Extract the [x, y] coordinate from the center of the cell holding the provided text.  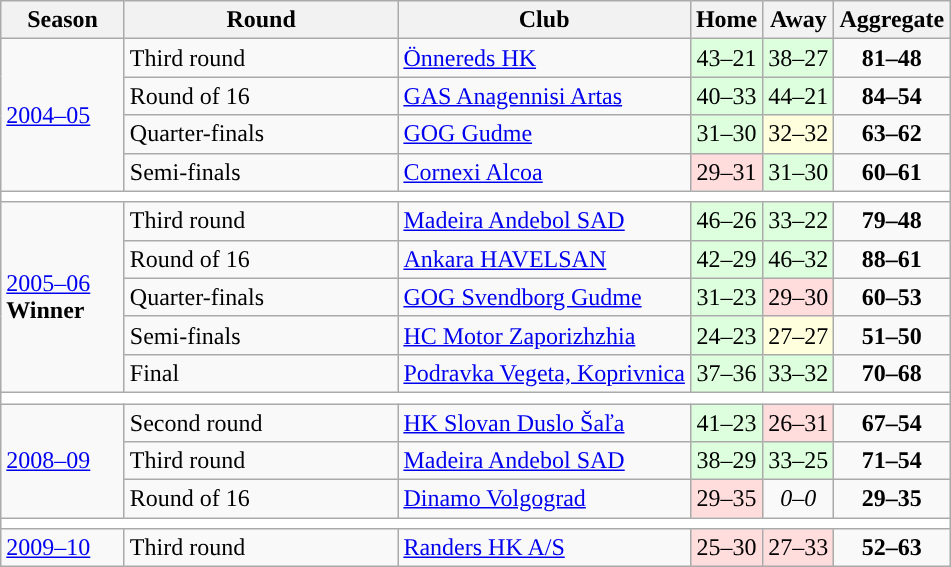
38–29 [726, 461]
42–29 [726, 259]
29–30 [798, 297]
38–27 [798, 58]
88–61 [892, 259]
67–54 [892, 423]
81–48 [892, 58]
40–33 [726, 96]
43–21 [726, 58]
Home [726, 20]
44–21 [798, 96]
33–25 [798, 461]
52–63 [892, 548]
HC Motor Zaporizhzhia [544, 335]
Ankara HAVELSAN [544, 259]
60–53 [892, 297]
0–0 [798, 499]
Podravka Vegeta, Koprivnica [544, 373]
Randers HK A/S [544, 548]
2005–06 Winner [63, 297]
GOG Gudme [544, 134]
2004–05 [63, 115]
24–23 [726, 335]
79–48 [892, 221]
GAS Anagennisi Artas [544, 96]
25–30 [726, 548]
32–32 [798, 134]
63–62 [892, 134]
70–68 [892, 373]
2009–10 [63, 548]
84–54 [892, 96]
60–61 [892, 172]
46–26 [726, 221]
27–27 [798, 335]
46–32 [798, 259]
41–23 [726, 423]
33–22 [798, 221]
Away [798, 20]
71–54 [892, 461]
Önnereds HK [544, 58]
Season [63, 20]
Final [261, 373]
37–36 [726, 373]
Dinamo Volgograd [544, 499]
26–31 [798, 423]
27–33 [798, 548]
Round [261, 20]
2008–09 [63, 461]
Club [544, 20]
Aggregate [892, 20]
31–23 [726, 297]
33–32 [798, 373]
Cornexi Alcoa [544, 172]
GOG Svendborg Gudme [544, 297]
Second round [261, 423]
51–50 [892, 335]
29–31 [726, 172]
HK Slovan Duslo Šaľa [544, 423]
